Return [x, y] of the center of cell containing provided text 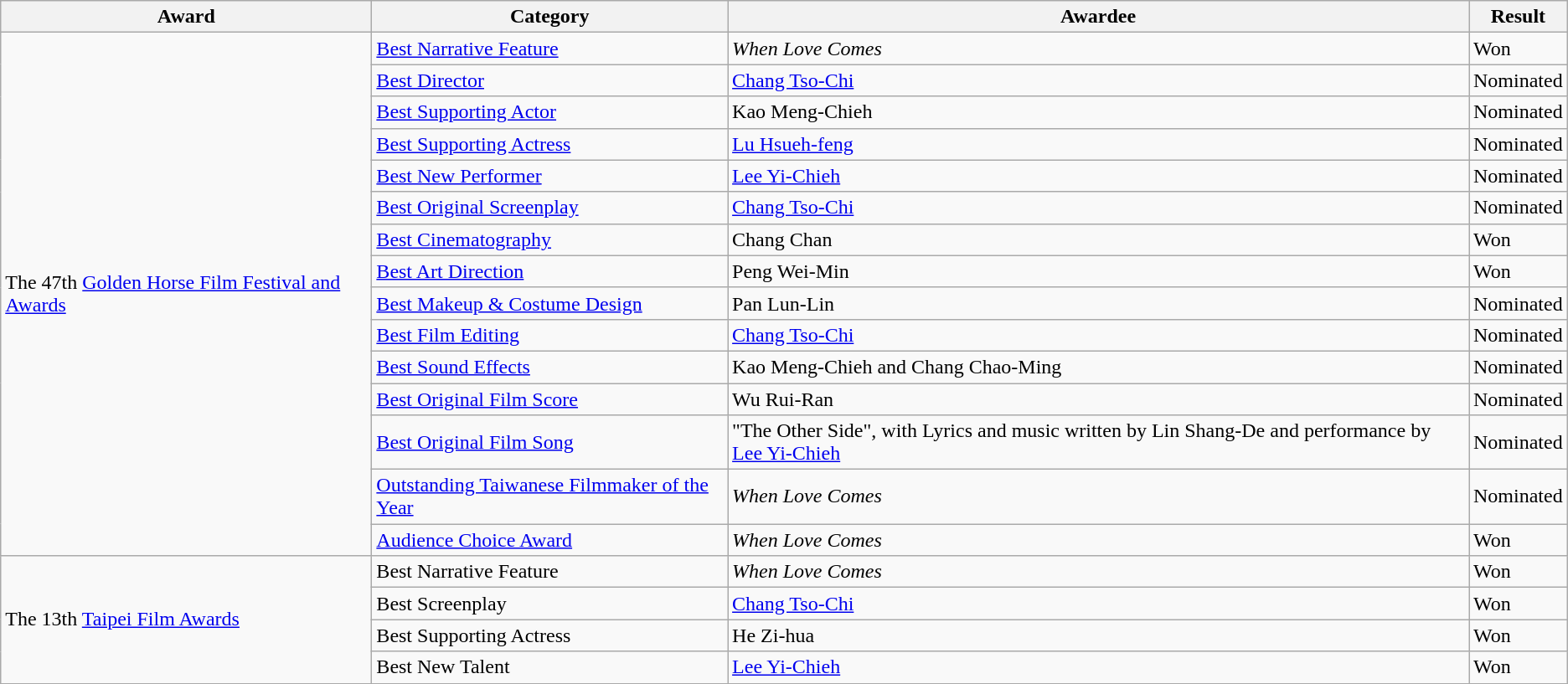
Best Screenplay [549, 604]
Best New Performer [549, 176]
Best Makeup & Costume Design [549, 303]
Best Film Editing [549, 335]
He Zi-hua [1099, 635]
Awardee [1099, 17]
Pan Lun-Lin [1099, 303]
Kao Meng-Chieh [1099, 112]
"The Other Side", with Lyrics and music written by Lin Shang-De and performance by Lee Yi-Chieh [1099, 442]
Chang Chan [1099, 239]
Best Cinematography [549, 239]
Best Director [549, 80]
Peng Wei-Min [1099, 271]
Result [1519, 17]
Best Original Film Score [549, 399]
Lu Hsueh-feng [1099, 144]
Best Supporting Actor [549, 112]
Audience Choice Award [549, 540]
Award [186, 17]
Best Art Direction [549, 271]
Best Original Screenplay [549, 208]
Best Original Film Song [549, 442]
Category [549, 17]
The 47th Golden Horse Film Festival and Awards [186, 295]
Outstanding Taiwanese Filmmaker of the Year [549, 497]
Best Sound Effects [549, 367]
The 13th Taipei Film Awards [186, 620]
Wu Rui-Ran [1099, 399]
Kao Meng-Chieh and Chang Chao-Ming [1099, 367]
Best New Talent [549, 667]
